Return the (x, y) coordinate for the center point of the cell that contains the specified text.  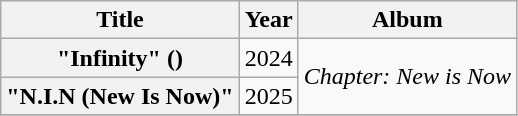
Year (268, 20)
"N.I.N (New Is Now)" (120, 96)
Title (120, 20)
2025 (268, 96)
Album (407, 20)
Chapter: New is Now (407, 77)
2024 (268, 58)
"Infinity" () (120, 58)
